Capture the cell that displays the provided text and extract its (X, Y) central coordinate. 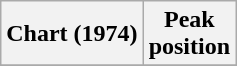
Peakposition (189, 34)
Chart (1974) (72, 34)
